Output the (X, Y) coordinate of the center of the cell containing the given text.  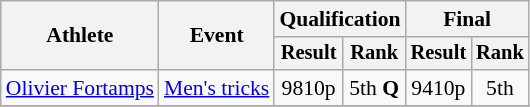
5th (500, 88)
Men's tricks (216, 88)
Final (468, 19)
5th Q (374, 88)
9410p (439, 88)
9810p (308, 88)
Event (216, 36)
Athlete (80, 36)
Olivier Fortamps (80, 88)
Qualification (340, 19)
